Locate the cell with the specified text and output its (x, y) center coordinate. 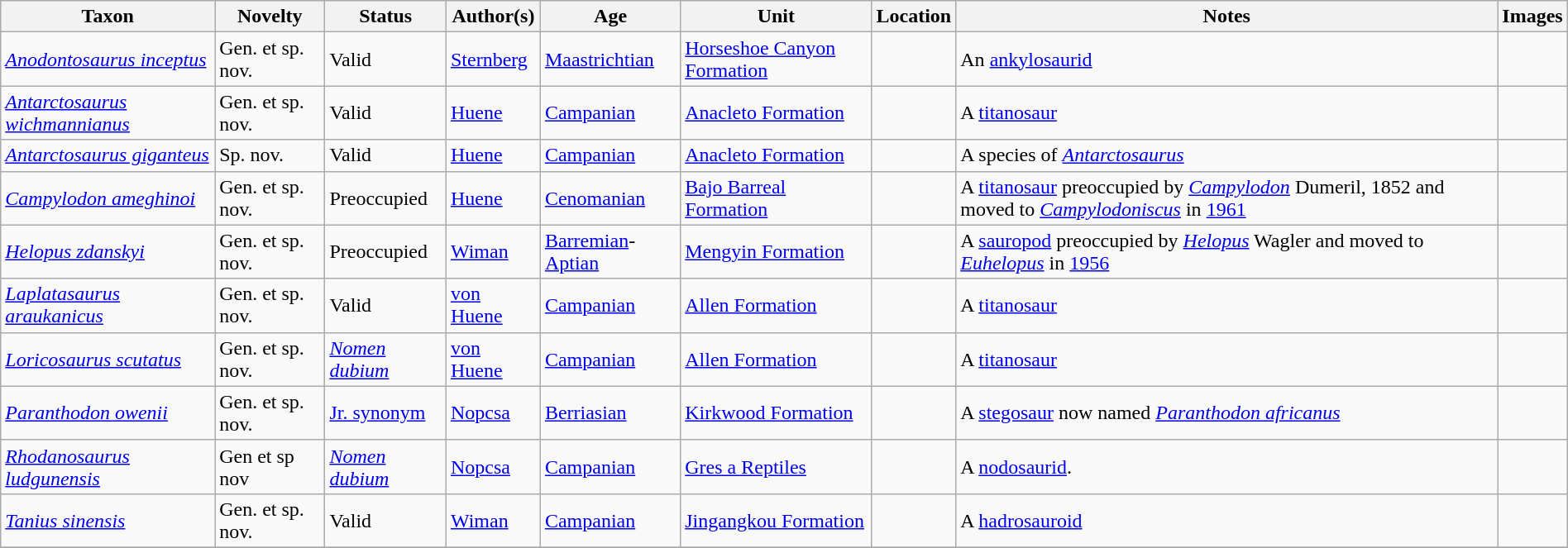
Horseshoe Canyon Formation (776, 60)
Sternberg (493, 60)
Helopus zdanskyi (108, 251)
Gen et sp nov (270, 466)
Loricosaurus scutatus (108, 359)
Antarctosaurus giganteus (108, 155)
Taxon (108, 17)
Sp. nov. (270, 155)
Bajo Barreal Formation (776, 198)
Novelty (270, 17)
A species of Antarctosaurus (1227, 155)
A stegosaur now named Paranthodon africanus (1227, 413)
Gres a Reptiles (776, 466)
Anodontosaurus inceptus (108, 60)
Paranthodon owenii (108, 413)
Barremian-Aptian (610, 251)
Unit (776, 17)
Maastrichtian (610, 60)
Author(s) (493, 17)
A sauropod preoccupied by Helopus Wagler and moved to Euhelopus in 1956 (1227, 251)
Status (385, 17)
Notes (1227, 17)
A nodosaurid. (1227, 466)
Images (1532, 17)
Mengyin Formation (776, 251)
Jingangkou Formation (776, 521)
Cenomanian (610, 198)
Antarctosaurus wichmannianus (108, 112)
Berriasian (610, 413)
A titanosaur preoccupied by Campylodon Dumeril, 1852 and moved to Campylodoniscus in 1961 (1227, 198)
Rhodanosaurus ludgunensis (108, 466)
A hadrosauroid (1227, 521)
Tanius sinensis (108, 521)
Laplatasaurus araukanicus (108, 306)
Location (914, 17)
An ankylosaurid (1227, 60)
Age (610, 17)
Jr. synonym (385, 413)
Campylodon ameghinoi (108, 198)
Kirkwood Formation (776, 413)
